Find where the given text appears and provide that cell's center as [X, Y] coordinate. 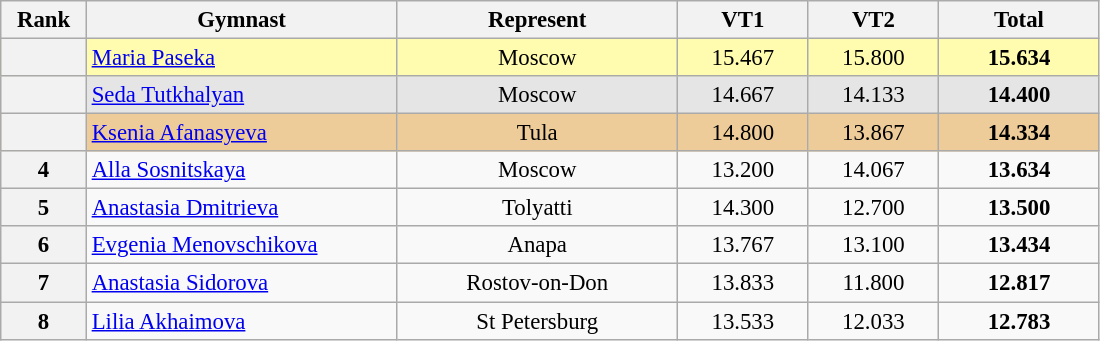
8 [44, 321]
13.100 [874, 245]
14.067 [874, 170]
Gymnast [242, 20]
14.800 [744, 133]
14.133 [874, 95]
5 [44, 208]
Anapa [538, 245]
4 [44, 170]
7 [44, 283]
14.334 [1020, 133]
11.800 [874, 283]
15.634 [1020, 58]
VT1 [744, 20]
14.400 [1020, 95]
Rostov-on-Don [538, 283]
13.767 [744, 245]
14.300 [744, 208]
13.434 [1020, 245]
14.667 [744, 95]
13.200 [744, 170]
VT2 [874, 20]
13.867 [874, 133]
Tula [538, 133]
Tolyatti [538, 208]
15.800 [874, 58]
Ksenia Afanasyeva [242, 133]
Seda Tutkhalyan [242, 95]
12.783 [1020, 321]
Evgenia Menovschikova [242, 245]
13.833 [744, 283]
6 [44, 245]
Anastasia Dmitrieva [242, 208]
13.634 [1020, 170]
12.817 [1020, 283]
Maria Paseka [242, 58]
Represent [538, 20]
St Petersburg [538, 321]
Total [1020, 20]
13.533 [744, 321]
Anastasia Sidorova [242, 283]
Lilia Akhaimova [242, 321]
15.467 [744, 58]
Alla Sosnitskaya [242, 170]
12.033 [874, 321]
Rank [44, 20]
12.700 [874, 208]
13.500 [1020, 208]
